Scan for the cell matching the given text and deliver its [X, Y] coordinate at center. 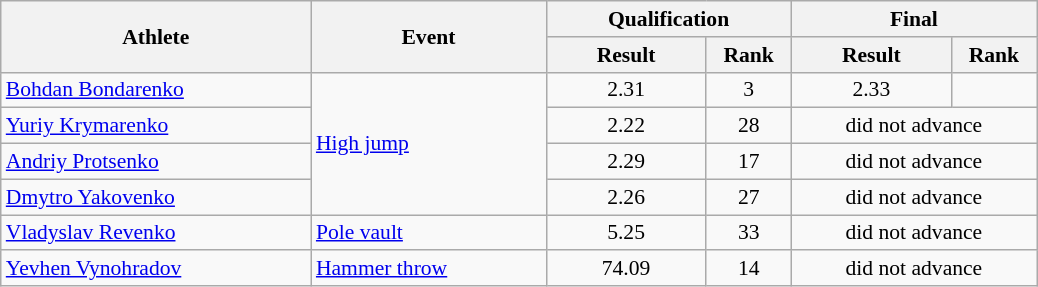
Hammer throw [428, 269]
Qualification [668, 19]
28 [748, 126]
3 [748, 90]
Vladyslav Revenko [156, 233]
27 [748, 197]
2.33 [871, 90]
33 [748, 233]
Athlete [156, 36]
Andriy Protsenko [156, 162]
5.25 [626, 233]
Dmytro Yakovenko [156, 197]
Event [428, 36]
74.09 [626, 269]
14 [748, 269]
Pole vault [428, 233]
Yuriy Krymarenko [156, 126]
Final [914, 19]
High jump [428, 143]
17 [748, 162]
Yevhen Vynohradov [156, 269]
2.29 [626, 162]
2.26 [626, 197]
Bohdan Bondarenko [156, 90]
2.31 [626, 90]
2.22 [626, 126]
